Detect which cell encompasses the target text, then output its [X, Y] center coordinate. 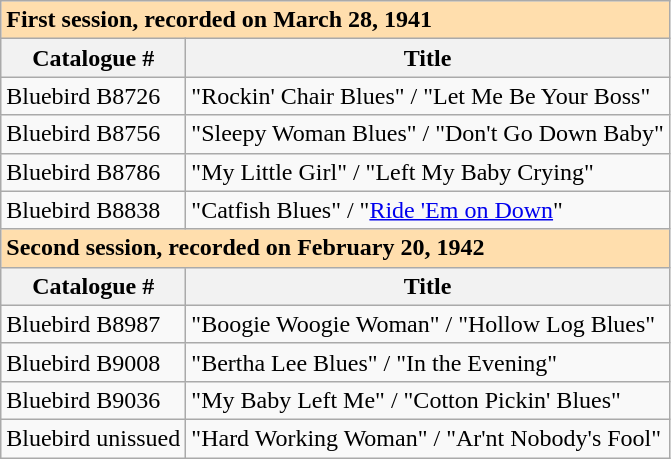
Bluebird B9008 [94, 362]
"My Baby Left Me" / "Cotton Pickin' Blues" [428, 400]
Bluebird B8756 [94, 134]
"Sleepy Woman Blues" / "Don't Go Down Baby" [428, 134]
"Hard Working Woman" / "Ar'nt Nobody's Fool" [428, 438]
Bluebird B9036 [94, 400]
Bluebird B8987 [94, 324]
First session, recorded on March 28, 1941 [336, 20]
Bluebird B8838 [94, 210]
Bluebird B8726 [94, 96]
"Rockin' Chair Blues" / "Let Me Be Your Boss" [428, 96]
"Catfish Blues" / "Ride 'Em on Down" [428, 210]
"Boogie Woogie Woman" / "Hollow Log Blues" [428, 324]
Bluebird B8786 [94, 172]
"Bertha Lee Blues" / "In the Evening" [428, 362]
Bluebird unissued [94, 438]
Second session, recorded on February 20, 1942 [336, 248]
"My Little Girl" / "Left My Baby Crying" [428, 172]
